Output the [X, Y] coordinate of the center of the cell containing the given text.  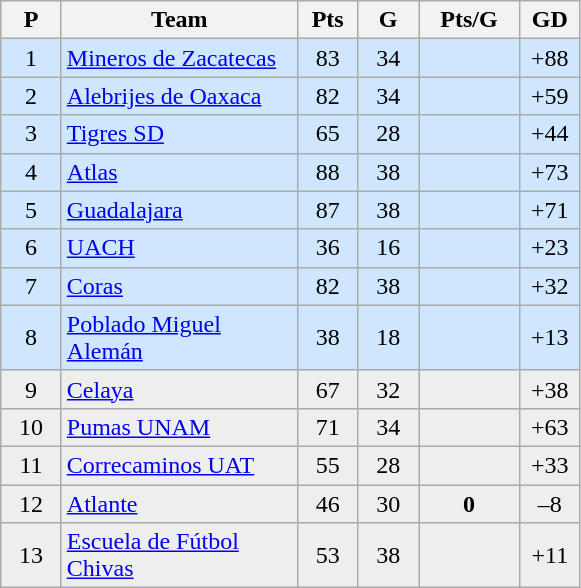
88 [328, 172]
Correcaminos UAT [179, 465]
Alebrijes de Oaxaca [179, 96]
30 [388, 503]
4 [32, 172]
3 [32, 134]
71 [328, 427]
Pts/G [468, 20]
10 [32, 427]
+23 [550, 248]
7 [32, 286]
+59 [550, 96]
Pumas UNAM [179, 427]
5 [32, 210]
+33 [550, 465]
Pts [328, 20]
67 [328, 389]
55 [328, 465]
+44 [550, 134]
+73 [550, 172]
8 [32, 338]
12 [32, 503]
Tigres SD [179, 134]
+32 [550, 286]
Poblado Miguel Alemán [179, 338]
11 [32, 465]
G [388, 20]
Atlante [179, 503]
65 [328, 134]
Team [179, 20]
UACH [179, 248]
Coras [179, 286]
6 [32, 248]
Escuela de Fútbol Chivas [179, 556]
1 [32, 58]
32 [388, 389]
2 [32, 96]
Mineros de Zacatecas [179, 58]
53 [328, 556]
46 [328, 503]
9 [32, 389]
+63 [550, 427]
GD [550, 20]
16 [388, 248]
P [32, 20]
Guadalajara [179, 210]
18 [388, 338]
13 [32, 556]
87 [328, 210]
Celaya [179, 389]
–8 [550, 503]
+88 [550, 58]
83 [328, 58]
+71 [550, 210]
0 [468, 503]
+13 [550, 338]
+38 [550, 389]
36 [328, 248]
+11 [550, 556]
Atlas [179, 172]
